Extract the (X, Y) coordinate from the center of the cell holding the provided text.  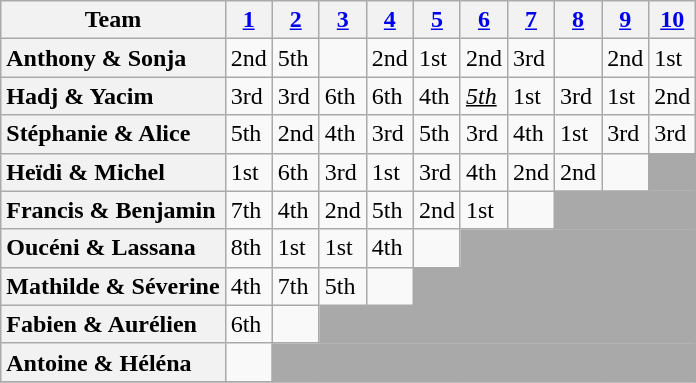
Francis & Benjamin (113, 210)
Anthony & Sonja (113, 58)
3 (342, 20)
1 (248, 20)
Heïdi & Michel (113, 172)
Stéphanie & Alice (113, 134)
8th (248, 248)
8 (578, 20)
Antoine & Héléna (113, 362)
4 (390, 20)
Mathilde & Séverine (113, 286)
10 (672, 20)
Team (113, 20)
Hadj & Yacim (113, 96)
Oucéni & Lassana (113, 248)
6 (484, 20)
5 (436, 20)
2 (296, 20)
Fabien & Aurélien (113, 324)
7 (530, 20)
9 (626, 20)
